Scan for the cell matching the given text and deliver its [x, y] coordinate at center. 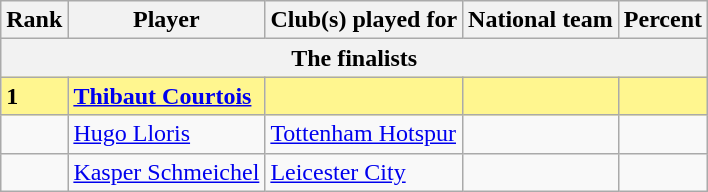
National team [541, 20]
Leicester City [364, 172]
1 [34, 96]
Club(s) played for [364, 20]
Thibaut Courtois [166, 96]
Hugo Lloris [166, 134]
Percent [662, 20]
Rank [34, 20]
Kasper Schmeichel [166, 172]
Player [166, 20]
The finalists [354, 58]
Tottenham Hotspur [364, 134]
